From the cell containing the given text, extract its center point as [X, Y] coordinate. 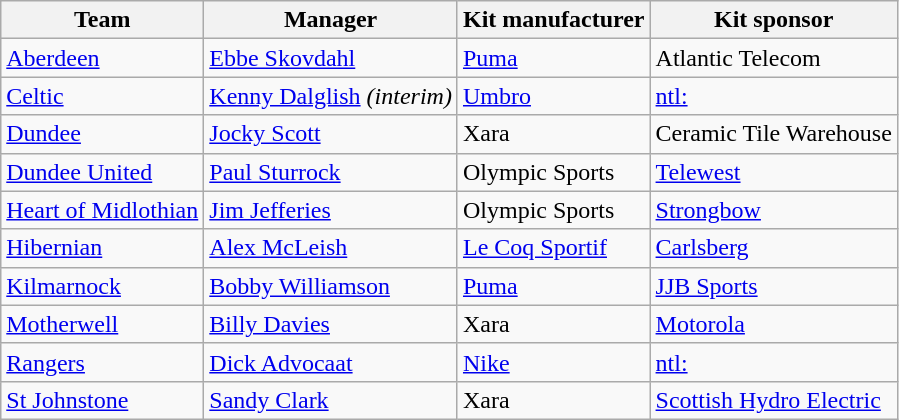
Kenny Dalglish (interim) [331, 96]
Billy Davies [331, 324]
Scottish Hydro Electric [774, 400]
Kit sponsor [774, 20]
Kilmarnock [102, 286]
Aberdeen [102, 58]
Bobby Williamson [331, 286]
Le Coq Sportif [554, 248]
Sandy Clark [331, 400]
Jim Jefferies [331, 210]
Motorola [774, 324]
Hibernian [102, 248]
Umbro [554, 96]
Jocky Scott [331, 134]
Kit manufacturer [554, 20]
Ceramic Tile Warehouse [774, 134]
Motherwell [102, 324]
Alex McLeish [331, 248]
Celtic [102, 96]
Dick Advocaat [331, 362]
Nike [554, 362]
Rangers [102, 362]
Paul Sturrock [331, 172]
JJB Sports [774, 286]
Telewest [774, 172]
Manager [331, 20]
Ebbe Skovdahl [331, 58]
St Johnstone [102, 400]
Dundee [102, 134]
Carlsberg [774, 248]
Strongbow [774, 210]
Team [102, 20]
Atlantic Telecom [774, 58]
Dundee United [102, 172]
Heart of Midlothian [102, 210]
